From the cell containing the given text, extract its center point as (X, Y) coordinate. 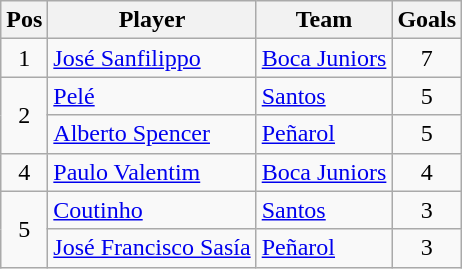
Goals (427, 20)
7 (427, 58)
Paulo Valentim (152, 172)
1 (24, 58)
Coutinho (152, 210)
Team (324, 20)
José Francisco Sasía (152, 248)
Alberto Spencer (152, 134)
2 (24, 115)
Pos (24, 20)
Pelé (152, 96)
Player (152, 20)
José Sanfilippo (152, 58)
